Extract the [x, y] coordinate from the center of the cell holding the provided text.  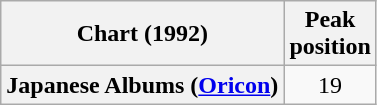
Japanese Albums (Oricon) [142, 85]
Peak position [330, 34]
Chart (1992) [142, 34]
19 [330, 85]
